From the cell containing the given text, extract its center point as [x, y] coordinate. 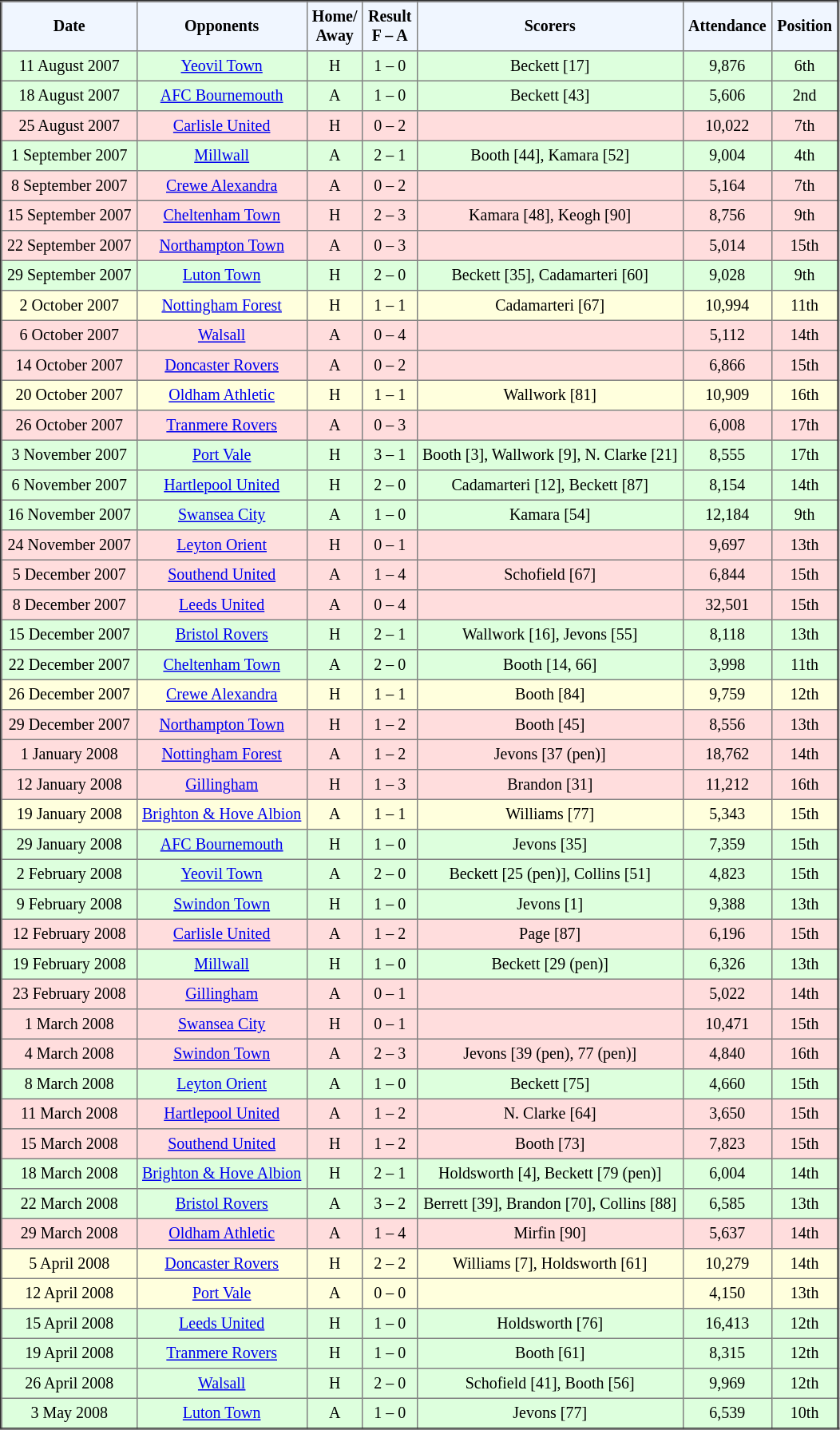
29 March 2008 [69, 1234]
19 February 2008 [69, 965]
29 September 2007 [69, 275]
9,388 [727, 905]
9,028 [727, 275]
Beckett [43] [549, 96]
5,112 [727, 335]
8 December 2007 [69, 605]
19 April 2008 [69, 1353]
32,501 [727, 605]
9,697 [727, 545]
Cadamarteri [12], Beckett [87] [549, 485]
6,196 [727, 934]
6 November 2007 [69, 485]
11 March 2008 [69, 1114]
29 December 2007 [69, 725]
Jevons [77] [549, 1413]
9,876 [727, 66]
Attendance [727, 26]
0 – 0 [390, 1293]
Home/Away [335, 26]
Beckett [75] [549, 1084]
5,014 [727, 246]
11 August 2007 [69, 66]
Brandon [31] [549, 785]
Date [69, 26]
4,660 [727, 1084]
12 April 2008 [69, 1293]
N. Clarke [64] [549, 1114]
5,164 [727, 186]
16 November 2007 [69, 515]
3,650 [727, 1114]
3 – 1 [390, 455]
2 February 2008 [69, 874]
1 January 2008 [69, 755]
8,555 [727, 455]
8 September 2007 [69, 186]
Kamara [54] [549, 515]
12 February 2008 [69, 934]
Holdsworth [76] [549, 1324]
11,212 [727, 785]
3 November 2007 [69, 455]
5,606 [727, 96]
ResultF – A [390, 26]
5,022 [727, 994]
5,637 [727, 1234]
Wallwork [16], Jevons [55] [549, 635]
Mirfin [90] [549, 1234]
5 April 2008 [69, 1264]
10,471 [727, 1024]
15 December 2007 [69, 635]
Williams [7], Holdsworth [61] [549, 1264]
5 December 2007 [69, 575]
9,969 [727, 1384]
9,004 [727, 156]
4 March 2008 [69, 1054]
6,866 [727, 366]
Booth [45] [549, 725]
22 March 2008 [69, 1204]
15 April 2008 [69, 1324]
Berrett [39], Brandon [70], Collins [88] [549, 1204]
Booth [61] [549, 1353]
18 March 2008 [69, 1174]
Beckett [17] [549, 66]
4,823 [727, 874]
5,343 [727, 814]
Wallwork [81] [549, 395]
Beckett [35], Cadamarteri [60] [549, 275]
4th [805, 156]
10,994 [727, 306]
6,585 [727, 1204]
10,279 [727, 1264]
Booth [73] [549, 1144]
8,118 [727, 635]
Beckett [25 (pen)], Collins [51] [549, 874]
Scorers [549, 26]
Opponents [222, 26]
Jevons [1] [549, 905]
20 October 2007 [69, 395]
6th [805, 66]
12,184 [727, 515]
Page [87] [549, 934]
22 December 2007 [69, 665]
Jevons [35] [549, 845]
15 September 2007 [69, 216]
18,762 [727, 755]
8 March 2008 [69, 1084]
6,844 [727, 575]
Position [805, 26]
1 March 2008 [69, 1024]
Beckett [29 (pen)] [549, 965]
2nd [805, 96]
Booth [3], Wallwork [9], N. Clarke [21] [549, 455]
3 May 2008 [69, 1413]
8,315 [727, 1353]
2 October 2007 [69, 306]
4,150 [727, 1293]
6,326 [727, 965]
6,008 [727, 426]
Booth [44], Kamara [52] [549, 156]
12 January 2008 [69, 785]
10,022 [727, 126]
16,413 [727, 1324]
7,359 [727, 845]
6 October 2007 [69, 335]
Kamara [48], Keogh [90] [549, 216]
8,756 [727, 216]
4,840 [727, 1054]
Booth [84] [549, 695]
3,998 [727, 665]
1 – 3 [390, 785]
2 – 2 [390, 1264]
Williams [77] [549, 814]
6,004 [727, 1174]
15 March 2008 [69, 1144]
Cadamarteri [67] [549, 306]
Holdsworth [4], Beckett [79 (pen)] [549, 1174]
10th [805, 1413]
26 October 2007 [69, 426]
24 November 2007 [69, 545]
Schofield [67] [549, 575]
6,539 [727, 1413]
8,556 [727, 725]
23 February 2008 [69, 994]
7,823 [727, 1144]
Booth [14, 66] [549, 665]
14 October 2007 [69, 366]
Jevons [39 (pen), 77 (pen)] [549, 1054]
25 August 2007 [69, 126]
22 September 2007 [69, 246]
19 January 2008 [69, 814]
26 April 2008 [69, 1384]
9,759 [727, 695]
9 February 2008 [69, 905]
1 September 2007 [69, 156]
10,909 [727, 395]
8,154 [727, 485]
26 December 2007 [69, 695]
3 – 2 [390, 1204]
18 August 2007 [69, 96]
29 January 2008 [69, 845]
Jevons [37 (pen)] [549, 755]
Schofield [41], Booth [56] [549, 1384]
